Determine the (X, Y) coordinate at the center of the cell enclosing the given text.  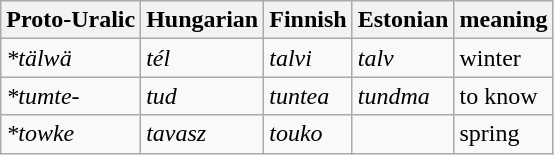
Finnish (308, 20)
Estonian (403, 20)
talvi (308, 58)
to know (504, 96)
*tumte- (71, 96)
Proto-Uralic (71, 20)
tud (202, 96)
winter (504, 58)
touko (308, 134)
*tälwä (71, 58)
tél (202, 58)
*towke (71, 134)
tavasz (202, 134)
tuntea (308, 96)
tundma (403, 96)
Hungarian (202, 20)
meaning (504, 20)
spring (504, 134)
talv (403, 58)
